Identify which cell holds the provided text, then report its [x, y] central coordinate. 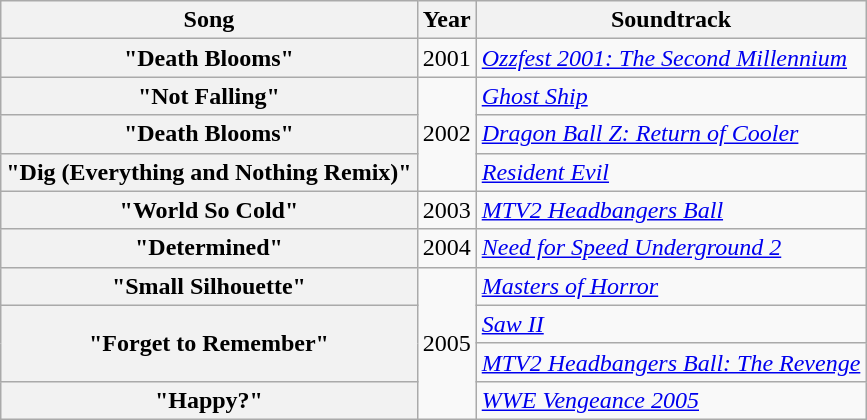
Saw II [671, 324]
"World So Cold" [209, 210]
2003 [446, 210]
Need for Speed Underground 2 [671, 248]
2001 [446, 58]
Year [446, 20]
Dragon Ball Z: Return of Cooler [671, 134]
2005 [446, 343]
"Small Silhouette" [209, 286]
2002 [446, 134]
MTV2 Headbangers Ball: The Revenge [671, 362]
"Dig (Everything and Nothing Remix)" [209, 172]
WWE Vengeance 2005 [671, 400]
Ozzfest 2001: The Second Millennium [671, 58]
Resident Evil [671, 172]
"Not Falling" [209, 96]
Soundtrack [671, 20]
MTV2 Headbangers Ball [671, 210]
Ghost Ship [671, 96]
Masters of Horror [671, 286]
Song [209, 20]
"Determined" [209, 248]
"Forget to Remember" [209, 343]
"Happy?" [209, 400]
2004 [446, 248]
